Output the [X, Y] coordinate of the center of the cell containing the given text.  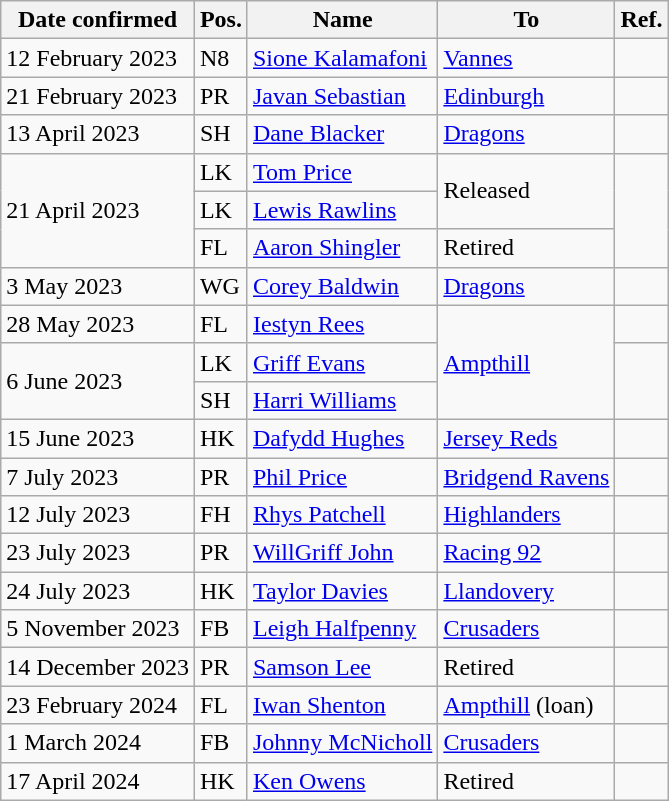
15 June 2023 [98, 438]
24 July 2023 [98, 591]
Ampthill (loan) [526, 705]
Tom Price [342, 172]
WillGriff John [342, 553]
Phil Price [342, 477]
N8 [220, 58]
Edinburgh [526, 96]
Taylor Davies [342, 591]
Rhys Patchell [342, 515]
Leigh Halfpenny [342, 629]
3 May 2023 [98, 286]
Racing 92 [526, 553]
Ampthill [526, 362]
Harri Williams [342, 400]
WG [220, 286]
13 April 2023 [98, 134]
Javan Sebastian [342, 96]
Date confirmed [98, 20]
Ref. [642, 20]
1 March 2024 [98, 743]
Aaron Shingler [342, 248]
Dafydd Hughes [342, 438]
Llandovery [526, 591]
Griff Evans [342, 362]
Name [342, 20]
23 February 2024 [98, 705]
21 February 2023 [98, 96]
FH [220, 515]
Pos. [220, 20]
23 July 2023 [98, 553]
Ken Owens [342, 781]
Corey Baldwin [342, 286]
Iwan Shenton [342, 705]
7 July 2023 [98, 477]
Lewis Rawlins [342, 210]
Jersey Reds [526, 438]
14 December 2023 [98, 667]
Johnny McNicholl [342, 743]
5 November 2023 [98, 629]
Dane Blacker [342, 134]
6 June 2023 [98, 381]
28 May 2023 [98, 324]
21 April 2023 [98, 210]
12 July 2023 [98, 515]
Samson Lee [342, 667]
Highlanders [526, 515]
Vannes [526, 58]
Sione Kalamafoni [342, 58]
17 April 2024 [98, 781]
Bridgend Ravens [526, 477]
12 February 2023 [98, 58]
Released [526, 191]
Iestyn Rees [342, 324]
To [526, 20]
